Determine the (X, Y) coordinate at the center of the cell enclosing the given text.  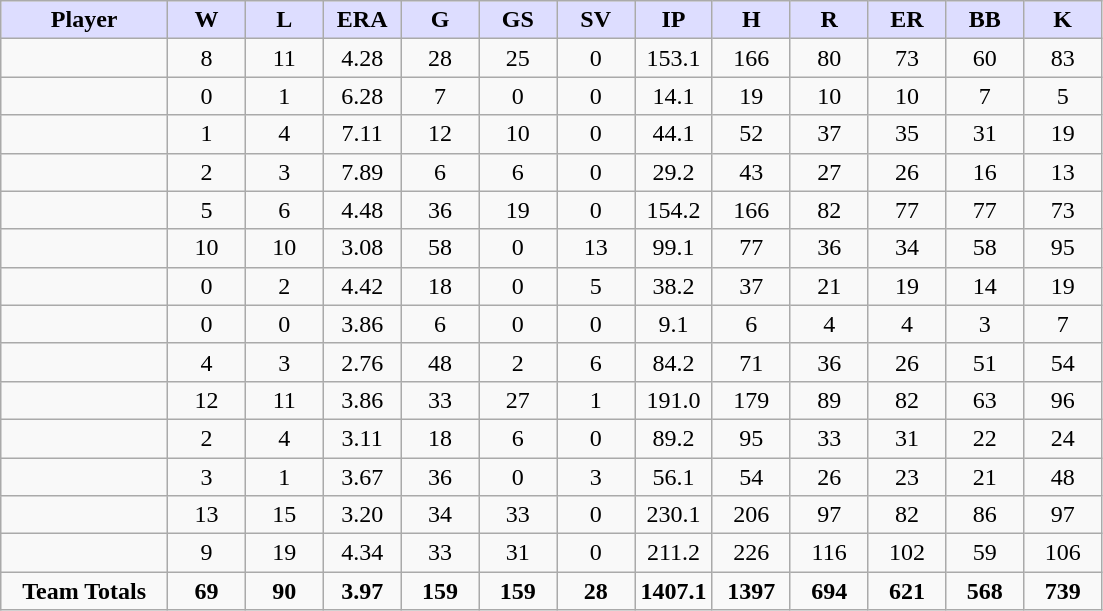
568 (985, 591)
GS (518, 20)
230.1 (674, 515)
15 (284, 515)
1407.1 (674, 591)
Team Totals (84, 591)
23 (907, 477)
179 (751, 400)
3.08 (362, 248)
86 (985, 515)
G (440, 20)
3.97 (362, 591)
ERA (362, 20)
29.2 (674, 172)
4.34 (362, 553)
89.2 (674, 438)
694 (829, 591)
99.1 (674, 248)
22 (985, 438)
56.1 (674, 477)
211.2 (674, 553)
191.0 (674, 400)
R (829, 20)
8 (207, 58)
59 (985, 553)
K (1063, 20)
25 (518, 58)
H (751, 20)
3.67 (362, 477)
9.1 (674, 324)
6.28 (362, 96)
4.28 (362, 58)
96 (1063, 400)
116 (829, 553)
44.1 (674, 134)
38.2 (674, 286)
89 (829, 400)
153.1 (674, 58)
621 (907, 591)
84.2 (674, 362)
4.48 (362, 210)
L (284, 20)
43 (751, 172)
4.42 (362, 286)
14 (985, 286)
71 (751, 362)
63 (985, 400)
52 (751, 134)
35 (907, 134)
W (207, 20)
106 (1063, 553)
739 (1063, 591)
60 (985, 58)
9 (207, 553)
Player (84, 20)
14.1 (674, 96)
ER (907, 20)
BB (985, 20)
80 (829, 58)
SV (596, 20)
90 (284, 591)
154.2 (674, 210)
16 (985, 172)
1397 (751, 591)
IP (674, 20)
102 (907, 553)
7.11 (362, 134)
51 (985, 362)
3.20 (362, 515)
69 (207, 591)
2.76 (362, 362)
3.11 (362, 438)
24 (1063, 438)
83 (1063, 58)
226 (751, 553)
7.89 (362, 172)
206 (751, 515)
